Detect which cell encompasses the target text, then output its [x, y] center coordinate. 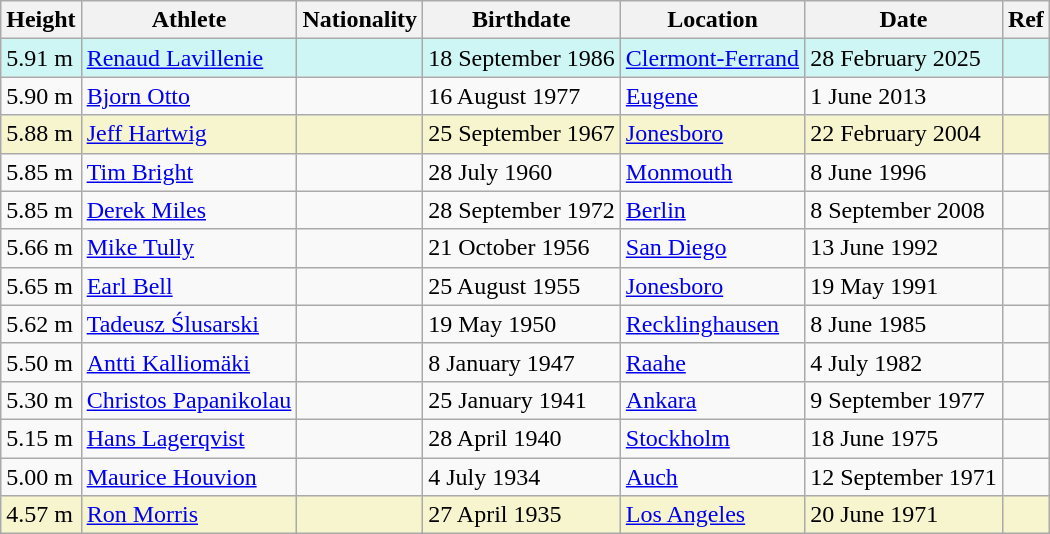
8 June 1996 [904, 172]
Monmouth [712, 172]
18 June 1975 [904, 438]
22 February 2004 [904, 134]
25 September 1967 [522, 134]
Ankara [712, 400]
8 January 1947 [522, 362]
Los Angeles [712, 515]
21 October 1956 [522, 248]
Auch [712, 477]
Antti Kalliomäki [189, 362]
Renaud Lavillenie [189, 58]
Mike Tully [189, 248]
5.30 m [41, 400]
8 June 1985 [904, 324]
5.88 m [41, 134]
4 July 1982 [904, 362]
Ref [1026, 20]
Christos Papanikolau [189, 400]
Tim Bright [189, 172]
25 January 1941 [522, 400]
Athlete [189, 20]
25 August 1955 [522, 286]
5.15 m [41, 438]
Height [41, 20]
9 September 1977 [904, 400]
1 June 2013 [904, 96]
Derek Miles [189, 210]
8 September 2008 [904, 210]
18 September 1986 [522, 58]
12 September 1971 [904, 477]
Date [904, 20]
Stockholm [712, 438]
Tadeusz Ślusarski [189, 324]
4.57 m [41, 515]
Eugene [712, 96]
5.62 m [41, 324]
28 February 2025 [904, 58]
Location [712, 20]
28 April 1940 [522, 438]
19 May 1950 [522, 324]
28 September 1972 [522, 210]
San Diego [712, 248]
5.66 m [41, 248]
5.91 m [41, 58]
5.50 m [41, 362]
Raahe [712, 362]
20 June 1971 [904, 515]
Birthdate [522, 20]
16 August 1977 [522, 96]
Ron Morris [189, 515]
Bjorn Otto [189, 96]
19 May 1991 [904, 286]
5.00 m [41, 477]
Nationality [360, 20]
28 July 1960 [522, 172]
Clermont-Ferrand [712, 58]
Earl Bell [189, 286]
5.90 m [41, 96]
27 April 1935 [522, 515]
Jeff Hartwig [189, 134]
Maurice Houvion [189, 477]
Hans Lagerqvist [189, 438]
13 June 1992 [904, 248]
Berlin [712, 210]
Recklinghausen [712, 324]
5.65 m [41, 286]
4 July 1934 [522, 477]
